Capture the cell that displays the provided text and extract its (x, y) central coordinate. 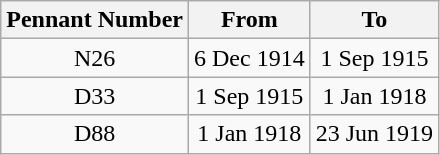
Pennant Number (95, 20)
23 Jun 1919 (374, 134)
To (374, 20)
D33 (95, 96)
D88 (95, 134)
From (249, 20)
N26 (95, 58)
6 Dec 1914 (249, 58)
